Determine the (x, y) coordinate at the center of the cell enclosing the given text.  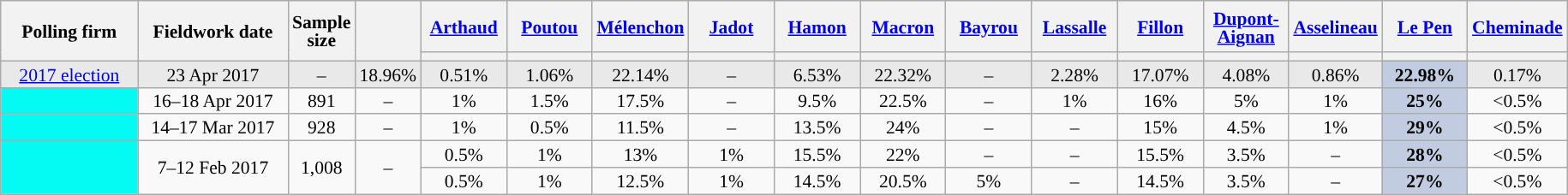
29% (1425, 128)
0.86% (1335, 74)
4.5% (1246, 128)
Macron (903, 27)
Asselineau (1335, 27)
22% (903, 154)
Dupont-Aignan (1246, 27)
22.5% (903, 101)
2017 election (69, 74)
4.08% (1246, 74)
2.28% (1074, 74)
Le Pen (1425, 27)
16% (1160, 101)
22.98% (1425, 74)
20.5% (903, 181)
15% (1160, 128)
Lassalle (1074, 27)
28% (1425, 154)
11.5% (640, 128)
18.96% (387, 74)
12.5% (640, 181)
13% (640, 154)
17.07% (1160, 74)
Samplesize (321, 31)
17.5% (640, 101)
0.17% (1517, 74)
14–17 Mar 2017 (212, 128)
1,008 (321, 168)
22.14% (640, 74)
891 (321, 101)
0.51% (464, 74)
Polling firm (69, 31)
Fillon (1160, 27)
Cheminade (1517, 27)
9.5% (817, 101)
Hamon (817, 27)
1.06% (549, 74)
1.5% (549, 101)
Mélenchon (640, 27)
6.53% (817, 74)
Poutou (549, 27)
13.5% (817, 128)
25% (1425, 101)
27% (1425, 181)
24% (903, 128)
23 Apr 2017 (212, 74)
Bayrou (989, 27)
Fieldwork date (212, 31)
Arthaud (464, 27)
Jadot (731, 27)
22.32% (903, 74)
16–18 Apr 2017 (212, 101)
928 (321, 128)
7–12 Feb 2017 (212, 168)
